Determine the (X, Y) coordinate at the center of the cell enclosing the given text.  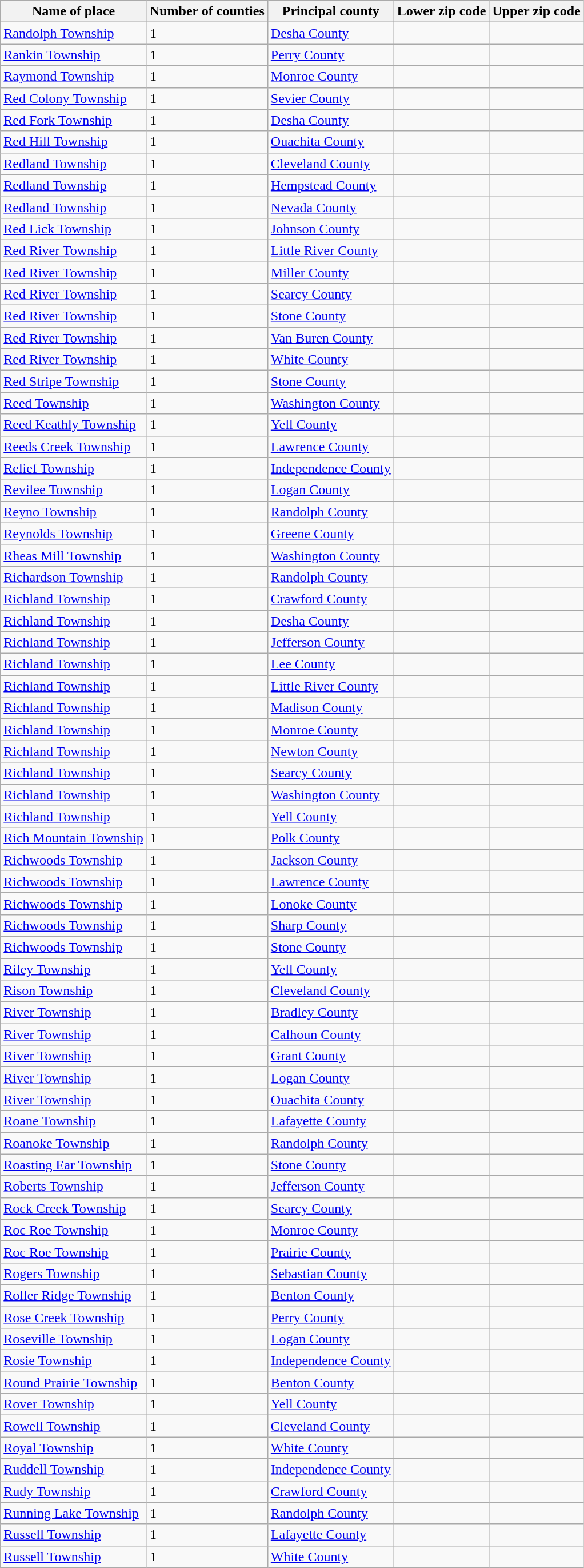
Sharp County (330, 925)
Reed Keathly Township (74, 425)
Hempstead County (330, 185)
Calhoun County (330, 1034)
Rosie Township (74, 1361)
Rover Township (74, 1404)
Richardson Township (74, 577)
Lee County (330, 664)
Bradley County (330, 1013)
Lonoke County (330, 904)
Reed Township (74, 403)
Reynolds Township (74, 534)
Number of counties (207, 11)
Reeds Creek Township (74, 447)
Relief Township (74, 468)
Roberts Township (74, 1187)
Roasting Ear Township (74, 1165)
Rudy Township (74, 1491)
Roanoke Township (74, 1143)
Randolph Township (74, 33)
Newton County (330, 751)
Revilee Township (74, 490)
Sevier County (330, 98)
Greene County (330, 534)
Red Fork Township (74, 120)
Nevada County (330, 207)
Rock Creek Township (74, 1208)
Royal Township (74, 1448)
Red Hill Township (74, 142)
Running Lake Township (74, 1513)
Round Prairie Township (74, 1383)
Raymond Township (74, 77)
Polk County (330, 838)
Grant County (330, 1056)
Roane Township (74, 1121)
Principal county (330, 11)
Ruddell Township (74, 1470)
Rheas Mill Township (74, 555)
Riley Township (74, 969)
Rose Creek Township (74, 1317)
Reyno Township (74, 512)
Madison County (330, 708)
Name of place (74, 11)
Red Lick Township (74, 229)
Prairie County (330, 1252)
Johnson County (330, 229)
Rogers Township (74, 1273)
Roseville Township (74, 1339)
Jackson County (330, 860)
Rison Township (74, 991)
Sebastian County (330, 1273)
Lower zip code (441, 11)
Rowell Township (74, 1426)
Miller County (330, 273)
Rich Mountain Township (74, 838)
Roller Ridge Township (74, 1295)
Red Colony Township (74, 98)
Rankin Township (74, 55)
Van Buren County (330, 338)
Red Stripe Township (74, 381)
Upper zip code (536, 11)
